Return [X, Y] of the center of cell containing provided text 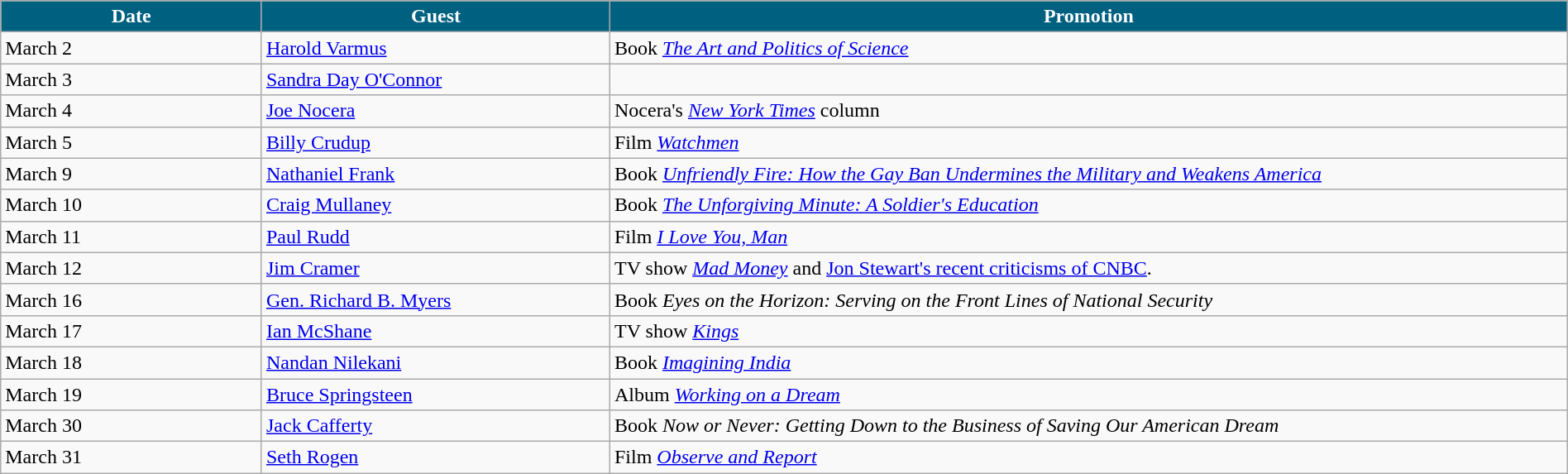
Book Unfriendly Fire: How the Gay Ban Undermines the Military and Weakens America [1088, 174]
Nocera's New York Times column [1088, 111]
Bruce Springsteen [435, 395]
Nandan Nilekani [435, 362]
Paul Rudd [435, 237]
Nathaniel Frank [435, 174]
Ian McShane [435, 331]
March 19 [131, 395]
March 10 [131, 205]
Sandra Day O'Connor [435, 79]
Film Observe and Report [1088, 457]
Craig Mullaney [435, 205]
Promotion [1088, 17]
Book The Unforgiving Minute: A Soldier's Education [1088, 205]
Jim Cramer [435, 268]
Book Imagining India [1088, 362]
Book The Art and Politics of Science [1088, 48]
March 2 [131, 48]
Seth Rogen [435, 457]
Billy Crudup [435, 142]
Film Watchmen [1088, 142]
March 30 [131, 426]
Harold Varmus [435, 48]
March 31 [131, 457]
March 16 [131, 299]
March 5 [131, 142]
Book Eyes on the Horizon: Serving on the Front Lines of National Security [1088, 299]
March 11 [131, 237]
March 12 [131, 268]
Date [131, 17]
TV show Kings [1088, 331]
Film I Love You, Man [1088, 237]
March 18 [131, 362]
March 3 [131, 79]
March 4 [131, 111]
Album Working on a Dream [1088, 395]
March 17 [131, 331]
March 9 [131, 174]
Jack Cafferty [435, 426]
Guest [435, 17]
Book Now or Never: Getting Down to the Business of Saving Our American Dream [1088, 426]
Gen. Richard B. Myers [435, 299]
Joe Nocera [435, 111]
TV show Mad Money and Jon Stewart's recent criticisms of CNBC. [1088, 268]
